Return [X, Y] of the center of cell containing provided text 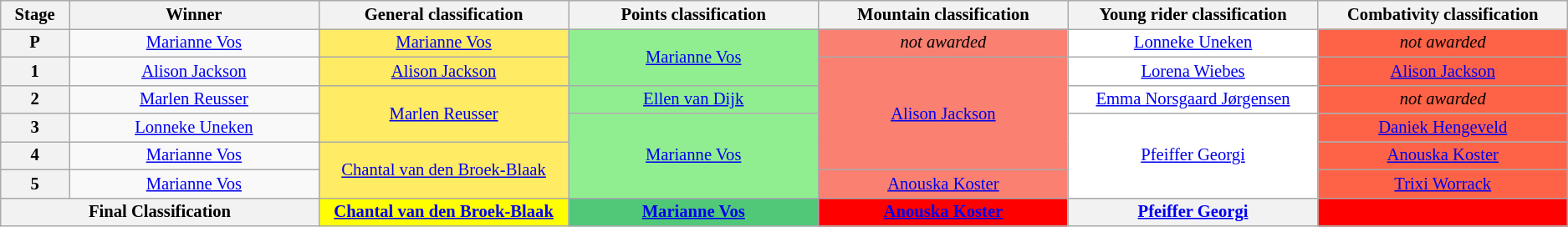
Combativity classification [1443, 14]
Young rider classification [1193, 14]
Daniek Hengeveld [1443, 128]
3 [35, 128]
Winner [194, 14]
P [35, 43]
Mountain classification [943, 14]
Final Classification [160, 212]
Lorena Wiebes [1193, 71]
5 [35, 184]
Ellen van Dijk [694, 99]
4 [35, 155]
Points classification [694, 14]
2 [35, 99]
Emma Norsgaard Jørgensen [1193, 99]
General classification [443, 14]
Stage [35, 14]
Trixi Worrack [1443, 184]
1 [35, 71]
